Return the (X, Y) coordinate for the center point of the cell that contains the specified text.  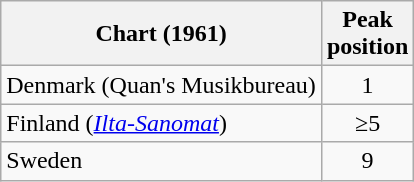
Finland (Ilta-Sanomat) (162, 123)
≥5 (367, 123)
Sweden (162, 161)
1 (367, 85)
Denmark (Quan's Musikbureau) (162, 85)
Peakposition (367, 34)
9 (367, 161)
Chart (1961) (162, 34)
